Identify which cell holds the provided text, then report its (x, y) central coordinate. 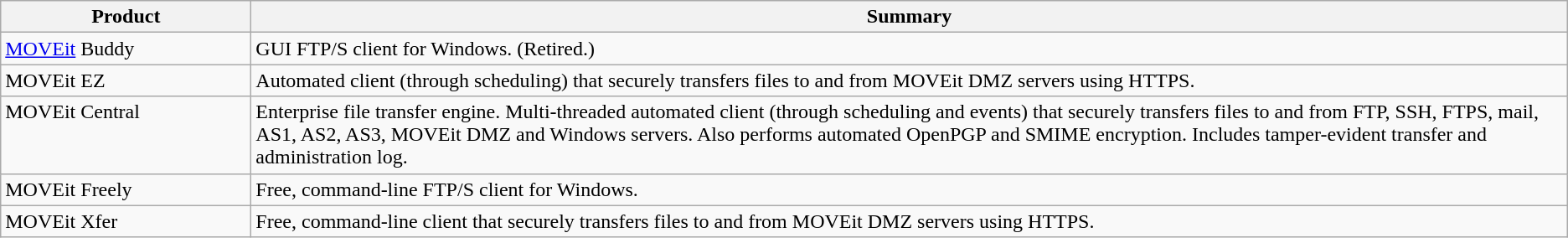
MOVEit Xfer (126, 221)
GUI FTP/S client for Windows. (Retired.) (910, 49)
MOVEit EZ (126, 80)
Product (126, 17)
MOVEit Freely (126, 189)
Summary (910, 17)
Free, command-line FTP/S client for Windows. (910, 189)
Automated client (through scheduling) that securely transfers files to and from MOVEit DMZ servers using HTTPS. (910, 80)
MOVEit Buddy (126, 49)
MOVEit Central (126, 135)
Free, command-line client that securely transfers files to and from MOVEit DMZ servers using HTTPS. (910, 221)
